Return the [x, y] coordinate for the center point of the cell that contains the specified text.  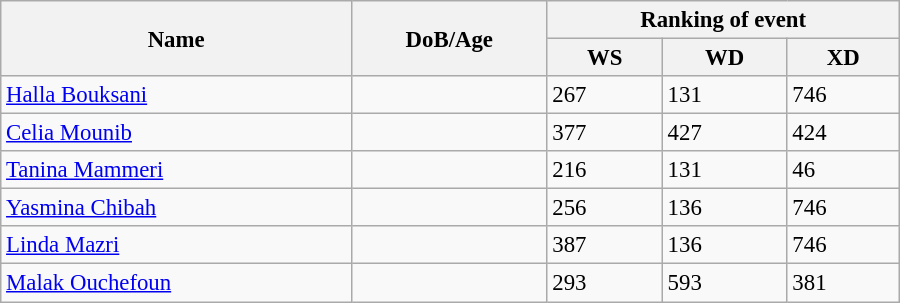
267 [604, 95]
424 [843, 133]
387 [604, 245]
Yasmina Chibah [176, 208]
46 [843, 170]
216 [604, 170]
Malak Ouchefoun [176, 283]
593 [724, 283]
WS [604, 58]
293 [604, 283]
DoB/Age [450, 38]
WD [724, 58]
Name [176, 38]
381 [843, 283]
256 [604, 208]
XD [843, 58]
427 [724, 133]
Halla Bouksani [176, 95]
377 [604, 133]
Ranking of event [723, 20]
Tanina Mammeri [176, 170]
Celia Mounib [176, 133]
Linda Mazri [176, 245]
